Determine the (x, y) coordinate at the center of the cell enclosing the given text.  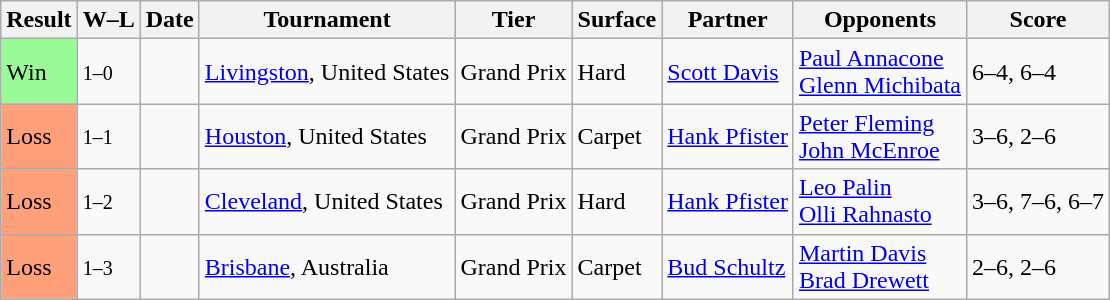
3–6, 7–6, 6–7 (1038, 202)
Win (39, 72)
Result (39, 20)
Tournament (327, 20)
Cleveland, United States (327, 202)
Houston, United States (327, 136)
Opponents (880, 20)
Scott Davis (728, 72)
Martin Davis Brad Drewett (880, 266)
6–4, 6–4 (1038, 72)
Date (170, 20)
Livingston, United States (327, 72)
Tier (514, 20)
3–6, 2–6 (1038, 136)
Score (1038, 20)
2–6, 2–6 (1038, 266)
Partner (728, 20)
1–3 (108, 266)
W–L (108, 20)
Surface (617, 20)
Paul Annacone Glenn Michibata (880, 72)
Leo Palin Olli Rahnasto (880, 202)
Peter Fleming John McEnroe (880, 136)
1–2 (108, 202)
1–0 (108, 72)
1–1 (108, 136)
Brisbane, Australia (327, 266)
Bud Schultz (728, 266)
